Search for the cell housing the specified text and yield its [x, y] center coordinate. 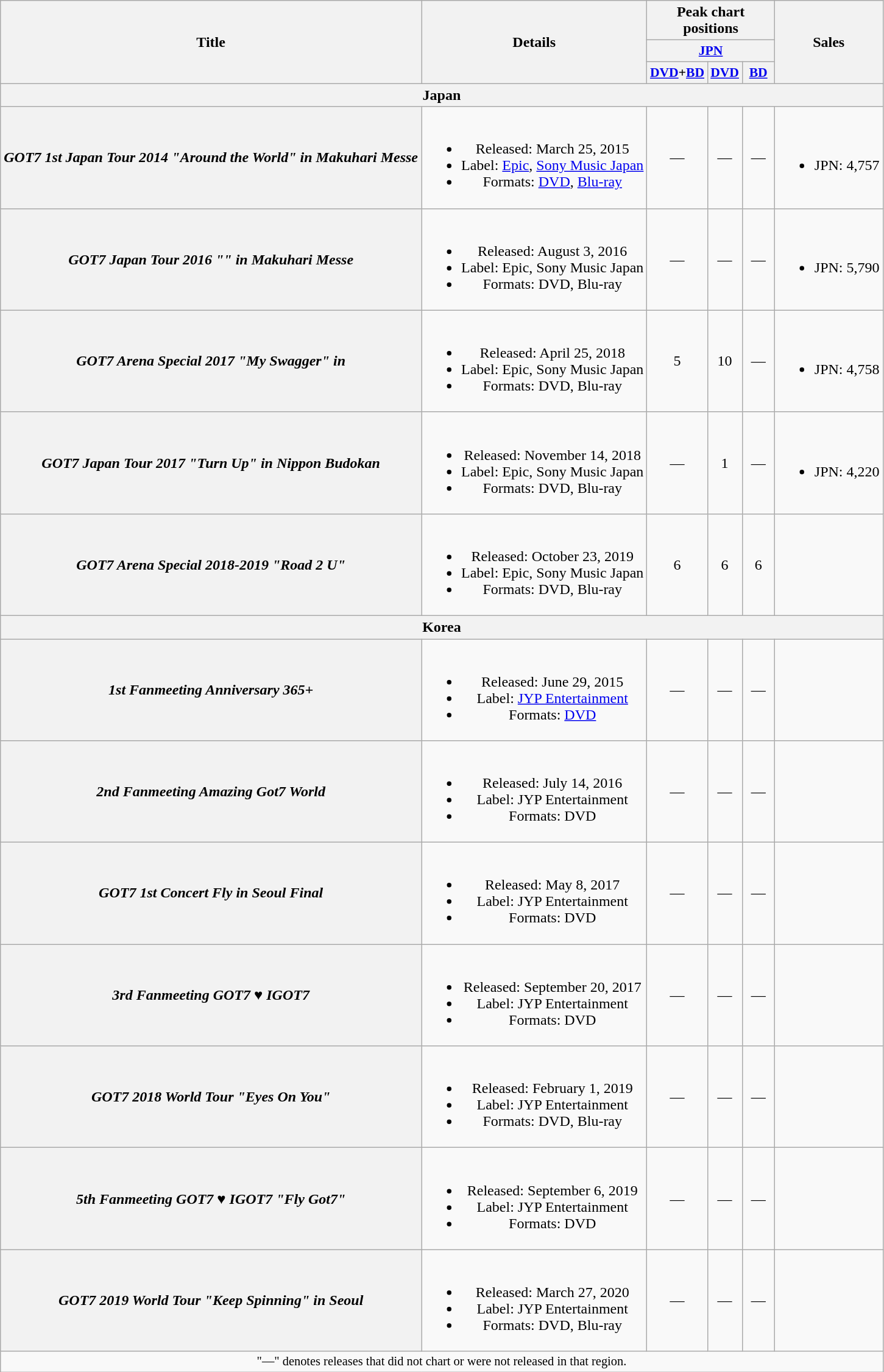
Released: March 25, 2015 Label: Epic, Sony Music JapanFormats: DVD, Blu-ray [534, 157]
1st Fanmeeting Anniversary 365+ [211, 690]
Released: April 25, 2018 Label: Epic, Sony Music JapanFormats: DVD, Blu-ray [534, 361]
3rd Fanmeeting GOT7 ♥︎ IGOT7 [211, 995]
JPN [710, 51]
GOT7 2018 World Tour "Eyes On You" [211, 1097]
"—" denotes releases that did not chart or were not released in that region. [442, 1362]
JPN: 5,790 [829, 260]
Released: August 3, 2016 Label: Epic, Sony Music JapanFormats: DVD, Blu-ray [534, 260]
GOT7 Japan Tour 2016 "" in Makuhari Messe [211, 260]
JPN: 4,757 [829, 157]
Japan [442, 95]
10 [725, 361]
BD [758, 72]
2nd Fanmeeting Amazing Got7 World [211, 792]
DVD+BD [677, 72]
Korea [442, 627]
GOT7 2019 World Tour "Keep Spinning" in Seoul [211, 1300]
1 [725, 463]
GOT7 1st Concert Fly in Seoul Final [211, 893]
Released: February 1, 2019 Label: JYP EntertainmentFormats: DVD, Blu-ray [534, 1097]
JPN: 4,220 [829, 463]
DVD [725, 72]
JPN: 4,758 [829, 361]
Released: May 8, 2017 Label: JYP EntertainmentFormats: DVD [534, 893]
Sales [829, 42]
Title [211, 42]
Released: October 23, 2019 Label: Epic, Sony Music JapanFormats: DVD, Blu-ray [534, 564]
5 [677, 361]
Released: September 20, 2017 Label: JYP EntertainmentFormats: DVD [534, 995]
Released: June 29, 2015 Label: JYP EntertainmentFormats: DVD [534, 690]
5th Fanmeeting GOT7 ♥︎ IGOT7 "Fly Got7" [211, 1199]
GOT7 Japan Tour 2017 "Turn Up" in Nippon Budokan [211, 463]
Released: March 27, 2020 Label: JYP EntertainmentFormats: DVD, Blu-ray [534, 1300]
Peak chart positions [710, 21]
GOT7 Arena Special 2018-2019 "Road 2 U" [211, 564]
GOT7 1st Japan Tour 2014 "Around the World" in Makuhari Messe [211, 157]
Details [534, 42]
Released: July 14, 2016 Label: JYP EntertainmentFormats: DVD [534, 792]
Released: November 14, 2018 Label: Epic, Sony Music JapanFormats: DVD, Blu-ray [534, 463]
GOT7 Arena Special 2017 "My Swagger" in [211, 361]
Released: September 6, 2019 Label: JYP EntertainmentFormats: DVD [534, 1199]
